Scan for the cell matching the given text and deliver its (X, Y) coordinate at center. 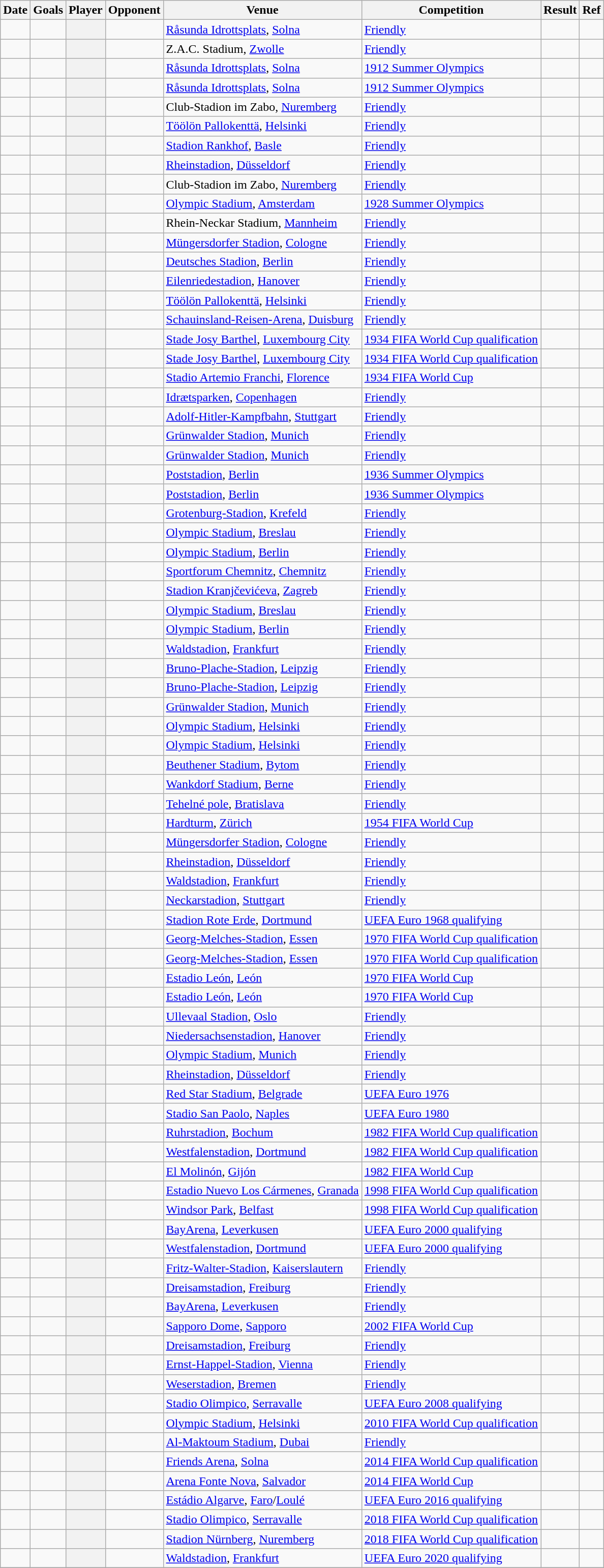
Beuthener Stadium, Bytom (262, 765)
Niedersachsenstadion, Hanover (262, 1036)
Ruhrstadion, Bochum (262, 1132)
2014 FIFA World Cup (451, 1481)
Estádio Algarve, Faro/Loulé (262, 1500)
Stadio Artemio Franchi, Florence (262, 378)
Adolf-Hitler-Kampfbahn, Stuttgart (262, 416)
Al-Maktoum Stadium, Dubai (262, 1442)
2002 FIFA World Cup (451, 1326)
Hardturm, Zürich (262, 823)
Sapporo Dome, Sapporo (262, 1326)
Wankdorf Stadium, Berne (262, 784)
UEFA Euro 2016 qualifying (451, 1500)
Player (86, 10)
Tehelné pole, Bratislava (262, 803)
Ernst-Happel-Stadion, Vienna (262, 1365)
Grotenburg-Stadion, Krefeld (262, 513)
Stadion Nürnberg, Nuremberg (262, 1539)
Stadion Rote Erde, Dortmund (262, 920)
UEFA Euro 1976 (451, 1094)
1928 Summer Olympics (451, 203)
2010 FIFA World Cup qualification (451, 1423)
Arena Fonte Nova, Salvador (262, 1481)
Goals (48, 10)
Opponent (134, 10)
El Molinón, Gijón (262, 1171)
Weserstadion, Bremen (262, 1384)
Ref (592, 10)
Windsor Park, Belfast (262, 1210)
Deutsches Stadion, Berlin (262, 262)
Friends Arena, Solna (262, 1461)
Olympic Stadium, Munich (262, 1055)
UEFA Euro 2020 qualifying (451, 1558)
1982 FIFA World Cup (451, 1171)
Ullevaal Stadion, Oslo (262, 1016)
Red Star Stadium, Belgrade (262, 1094)
Date (15, 10)
UEFA Euro 2008 qualifying (451, 1403)
Eilenriedestadion, Hanover (262, 281)
UEFA Euro 1968 qualifying (451, 920)
Estadio Nuevo Los Cármenes, Granada (262, 1191)
UEFA Euro 1980 (451, 1113)
Sportforum Chemnitz, Chemnitz (262, 571)
Z.A.C. Stadium, Zwolle (262, 49)
1934 FIFA World Cup (451, 378)
Competition (451, 10)
Fritz-Walter-Stadion, Kaiserslautern (262, 1268)
1954 FIFA World Cup (451, 823)
Venue (262, 10)
Schauinsland-Reisen-Arena, Duisburg (262, 320)
Neckarstadion, Stuttgart (262, 900)
Idrætsparken, Copenhagen (262, 397)
Stadio San Paolo, Naples (262, 1113)
Stadion Rankhof, Basle (262, 145)
Olympic Stadium, Amsterdam (262, 203)
2014 FIFA World Cup qualification (451, 1461)
Result (560, 10)
Rhein-Neckar Stadium, Mannheim (262, 223)
Stadion Kranjčevićeva, Zagreb (262, 591)
